Identify which cell holds the provided text, then report its (X, Y) central coordinate. 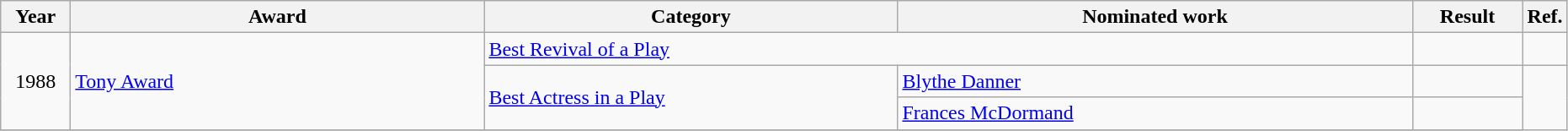
Result (1467, 17)
Category (691, 17)
Frances McDormand (1155, 113)
Year (35, 17)
Tony Award (278, 81)
Ref. (1544, 17)
Best Revival of a Play (948, 49)
Best Actress in a Play (691, 97)
Award (278, 17)
Nominated work (1155, 17)
1988 (35, 81)
Blythe Danner (1155, 81)
